Detect which cell encompasses the target text, then output its (X, Y) center coordinate. 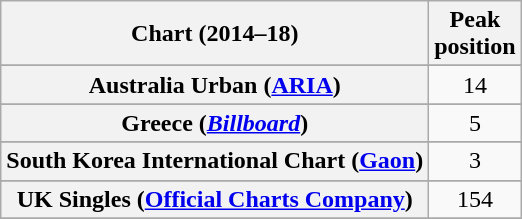
Greece (Billboard) (215, 123)
UK Singles (Official Charts Company) (215, 199)
5 (475, 123)
Peakposition (475, 34)
Australia Urban (ARIA) (215, 85)
South Korea International Chart (Gaon) (215, 161)
154 (475, 199)
3 (475, 161)
14 (475, 85)
Chart (2014–18) (215, 34)
